For the text-containing cell, return its midpoint in (X, Y) coordinate format. 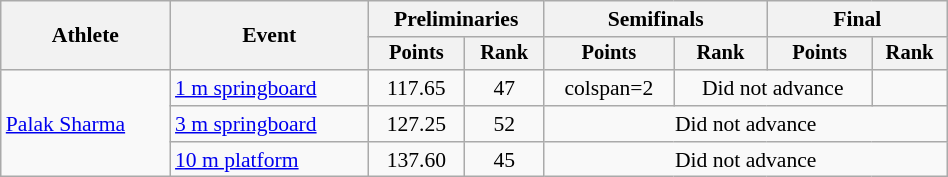
1 m springboard (269, 88)
Preliminaries (456, 19)
Event (269, 36)
Final (857, 19)
colspan=2 (609, 88)
117.65 (416, 88)
Semifinals (656, 19)
127.25 (416, 124)
47 (504, 88)
Athlete (86, 36)
52 (504, 124)
Palak Sharma (86, 124)
3 m springboard (269, 124)
